Return the [X, Y] coordinate for the center point of the cell that contains the specified text.  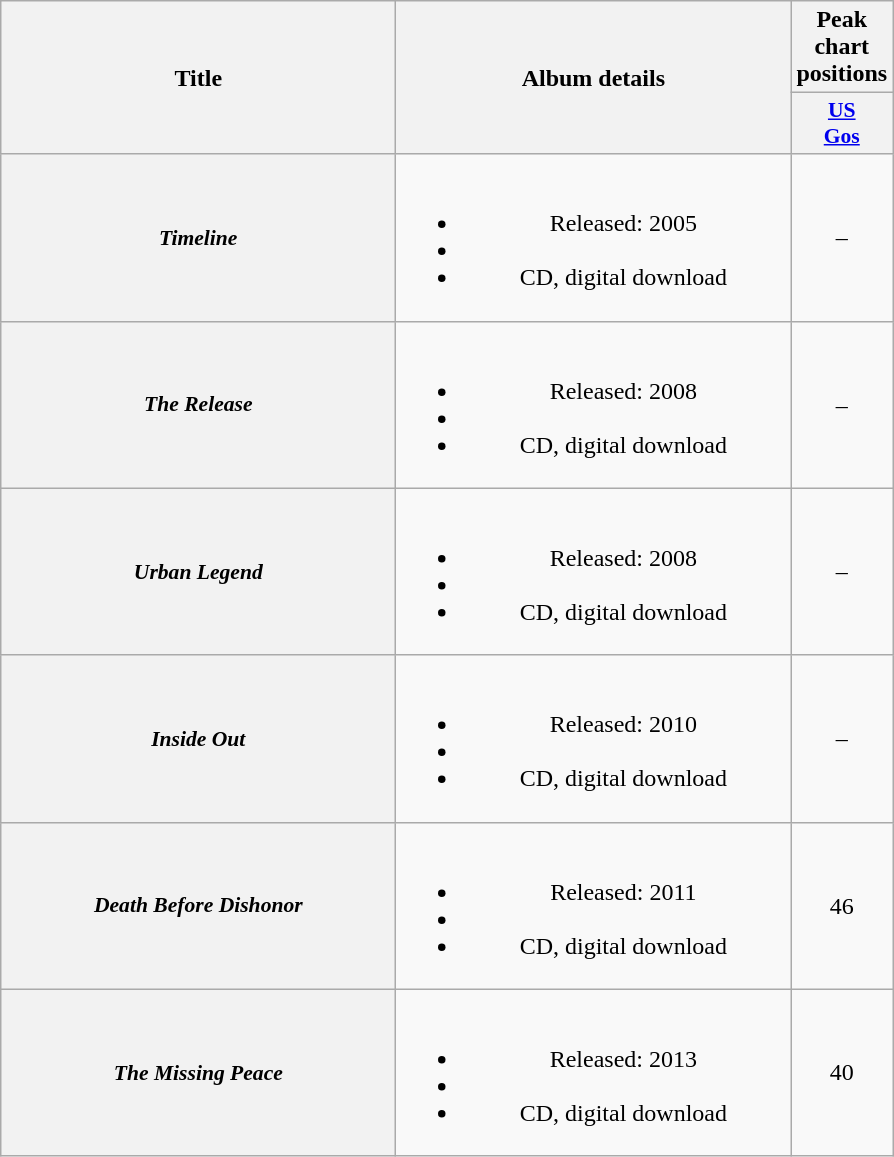
Released: 2011CD, digital download [594, 906]
46 [842, 906]
40 [842, 1072]
USGos [842, 124]
Peak chart positions [842, 47]
Released: 2005CD, digital download [594, 238]
The Missing Peace [198, 1072]
Death Before Dishonor [198, 906]
Title [198, 78]
Released: 2013CD, digital download [594, 1072]
Inside Out [198, 738]
Album details [594, 78]
The Release [198, 404]
Timeline [198, 238]
Released: 2010CD, digital download [594, 738]
Urban Legend [198, 572]
